Return the [x, y] coordinate for the center point of the cell that contains the specified text.  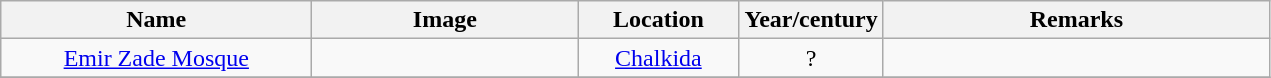
Name [156, 20]
Remarks [1076, 20]
Image [445, 20]
Year/century [811, 20]
Emir Zade Mosque [156, 58]
Chalkida [658, 58]
? [811, 58]
Location [658, 20]
